From the cell containing the given text, extract its center point as (x, y) coordinate. 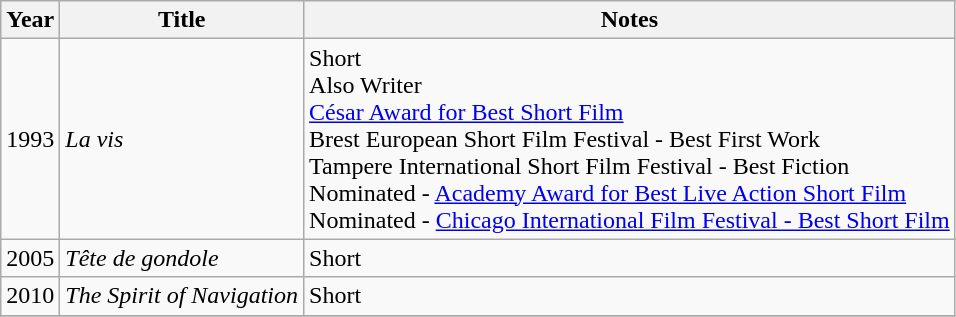
The Spirit of Navigation (182, 296)
Title (182, 20)
2005 (30, 258)
Year (30, 20)
2010 (30, 296)
Tête de gondole (182, 258)
1993 (30, 139)
La vis (182, 139)
Notes (630, 20)
